Determine the [X, Y] coordinate at the center of the cell enclosing the given text.  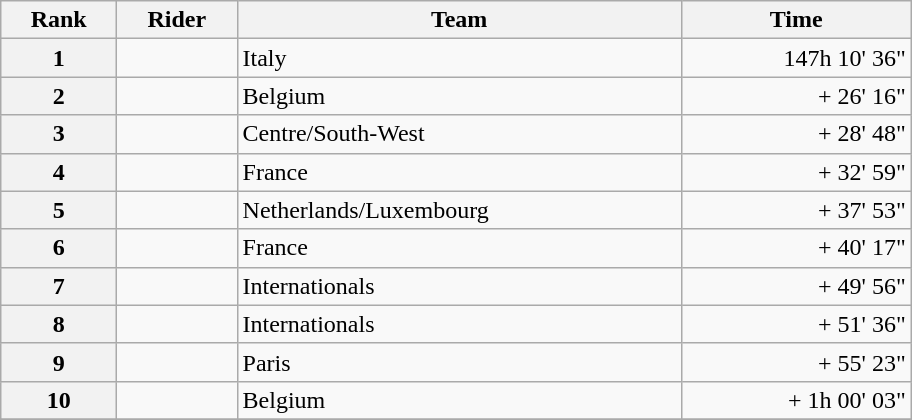
+ 26' 16" [796, 96]
+ 40' 17" [796, 248]
Centre/South-West [459, 134]
8 [59, 324]
+ 51' 36" [796, 324]
6 [59, 248]
Paris [459, 362]
+ 37' 53" [796, 210]
5 [59, 210]
Time [796, 20]
Netherlands/Luxembourg [459, 210]
10 [59, 400]
147h 10' 36" [796, 58]
+ 28' 48" [796, 134]
+ 32' 59" [796, 172]
9 [59, 362]
1 [59, 58]
Team [459, 20]
7 [59, 286]
Rider [177, 20]
+ 49' 56" [796, 286]
Italy [459, 58]
+ 1h 00' 03" [796, 400]
2 [59, 96]
+ 55' 23" [796, 362]
Rank [59, 20]
4 [59, 172]
3 [59, 134]
